Scan for the cell matching the given text and deliver its (x, y) coordinate at center. 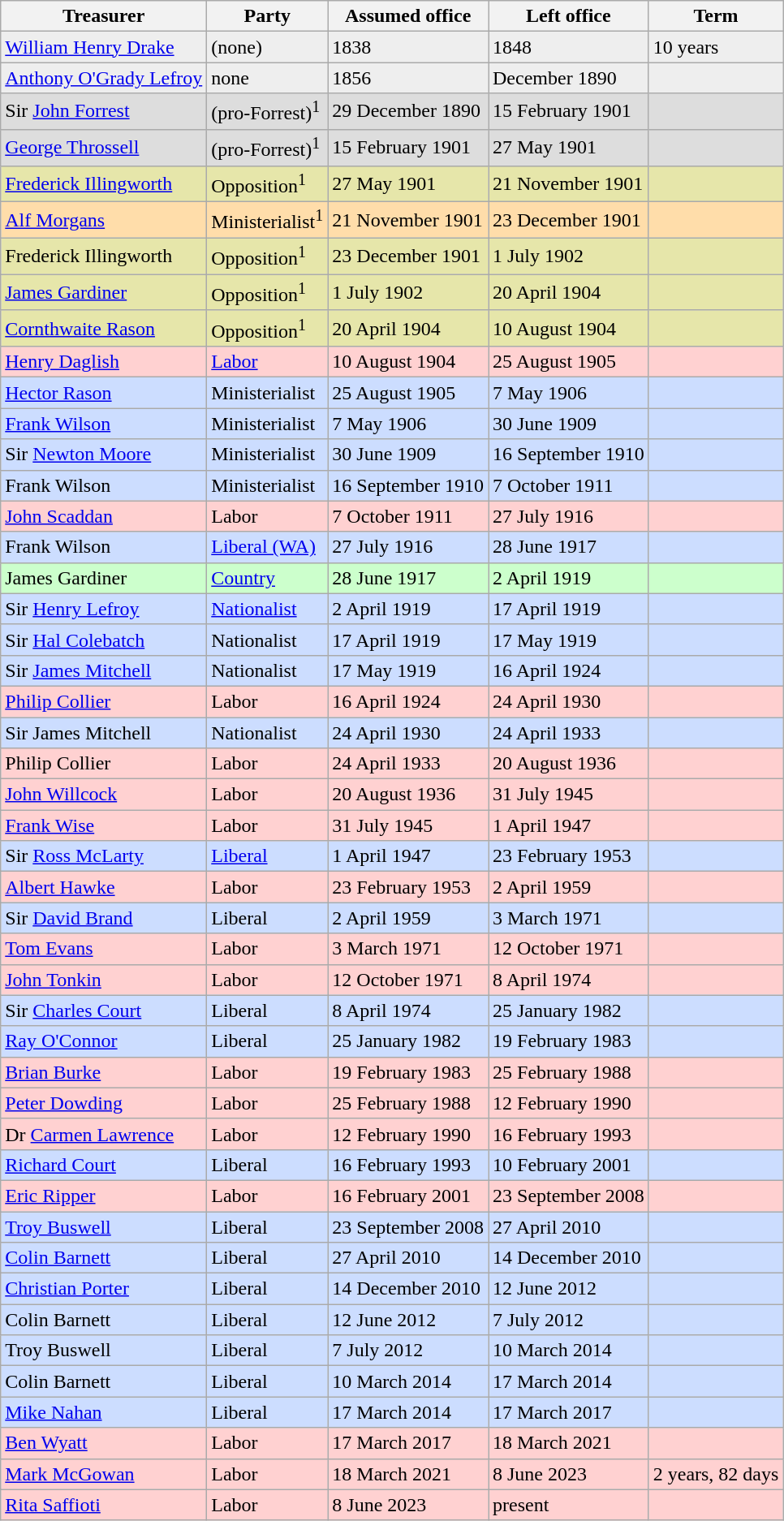
1838 (408, 47)
William Henry Drake (104, 47)
John Scaddan (104, 516)
Sir Ross McLarty (104, 856)
Sir Henry Lefroy (104, 609)
Treasurer (104, 16)
Dr Carmen Lawrence (104, 1134)
Assumed office (408, 16)
Tom Evans (104, 949)
16 February 2001 (408, 1196)
Henry Daglish (104, 362)
John Willcock (104, 795)
Richard Court (104, 1165)
Rita Saffioti (104, 1505)
Sir Hal Colebatch (104, 640)
Albert Hawke (104, 887)
Party (268, 16)
Sir John Forrest (104, 112)
Brian Burke (104, 1072)
Mike Nahan (104, 1412)
10 February 2001 (569, 1165)
December 1890 (569, 78)
present (569, 1505)
Ben Wyatt (104, 1443)
Country (268, 578)
George Throssell (104, 148)
10 years (716, 47)
Anthony O'Grady Lefroy (104, 78)
Liberal (WA) (268, 547)
Ministerialist1 (268, 221)
Sir Newton Moore (104, 455)
(none) (268, 47)
29 December 1890 (408, 112)
2 years, 82 days (716, 1474)
John Tonkin (104, 980)
Ray O'Connor (104, 1041)
Sir David Brand (104, 918)
Alf Morgans (104, 221)
Cornthwaite Rason (104, 328)
Frank Wise (104, 825)
Left office (569, 16)
Term (716, 16)
Hector Rason (104, 393)
Eric Ripper (104, 1196)
Peter Dowding (104, 1103)
none (268, 78)
1848 (569, 47)
Sir Charles Court (104, 1010)
Mark McGowan (104, 1474)
Christian Porter (104, 1289)
1856 (408, 78)
